Provide the [x, y] coordinate of the cell's center where the given text is located.  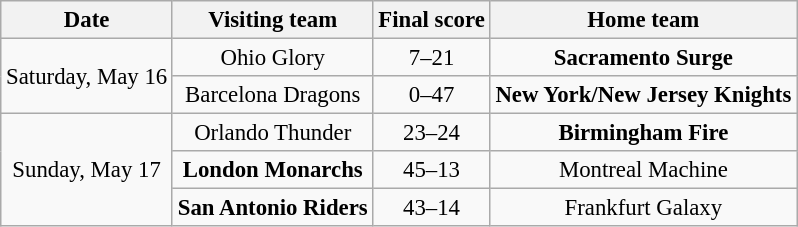
Frankfurt Galaxy [644, 208]
New York/New Jersey Knights [644, 95]
Barcelona Dragons [272, 95]
Ohio Glory [272, 58]
London Monarchs [272, 170]
Orlando Thunder [272, 133]
0–47 [432, 95]
San Antonio Riders [272, 208]
23–24 [432, 133]
Visiting team [272, 20]
Sacramento Surge [644, 58]
45–13 [432, 170]
43–14 [432, 208]
Saturday, May 16 [87, 76]
Montreal Machine [644, 170]
Home team [644, 20]
Birmingham Fire [644, 133]
Sunday, May 17 [87, 170]
Final score [432, 20]
Date [87, 20]
7–21 [432, 58]
